Locate the cell with the specified text and output its [x, y] center coordinate. 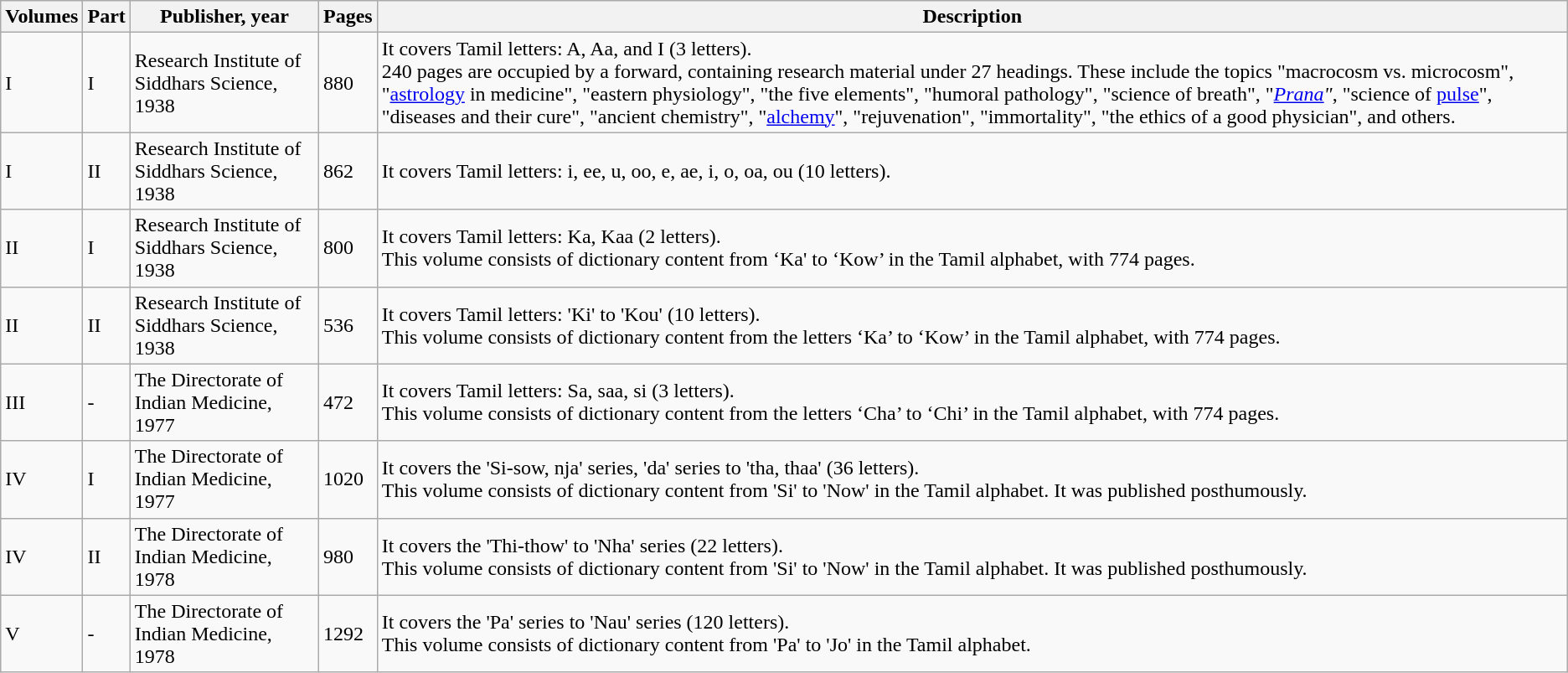
Part [106, 17]
It covers Tamil letters: Ka, Kaa (2 letters).This volume consists of dictionary content from ‘Ka' to ‘Kow’ in the Tamil alphabet, with 774 pages. [972, 248]
880 [348, 82]
Volumes [42, 17]
V [42, 634]
It covers Tamil letters: i, ee, u, oo, e, ae, i, o, oa, ou (10 letters). [972, 171]
472 [348, 402]
862 [348, 171]
800 [348, 248]
980 [348, 557]
Pages [348, 17]
1292 [348, 634]
Publisher, year [224, 17]
It covers the 'Pa' series to 'Nau' series (120 letters).This volume consists of dictionary content from 'Pa' to 'Jo' in the Tamil alphabet. [972, 634]
Description [972, 17]
536 [348, 325]
III [42, 402]
1020 [348, 479]
